Output the [X, Y] coordinate of the center of the cell containing the given text.  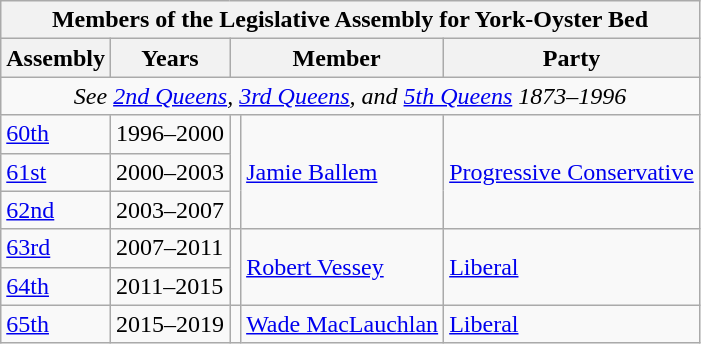
63rd [56, 248]
Robert Vessey [342, 267]
2015–2019 [170, 324]
64th [56, 286]
61st [56, 172]
2011–2015 [170, 286]
Progressive Conservative [572, 172]
See 2nd Queens, 3rd Queens, and 5th Queens 1873–1996 [350, 96]
65th [56, 324]
60th [56, 134]
Wade MacLauchlan [342, 324]
2003–2007 [170, 210]
62nd [56, 210]
Assembly [56, 58]
Years [170, 58]
Jamie Ballem [342, 172]
2007–2011 [170, 248]
2000–2003 [170, 172]
Party [572, 58]
Member [337, 58]
1996–2000 [170, 134]
Members of the Legislative Assembly for York-Oyster Bed [350, 20]
